Provide the [x, y] coordinate of the cell's center where the given text is located.  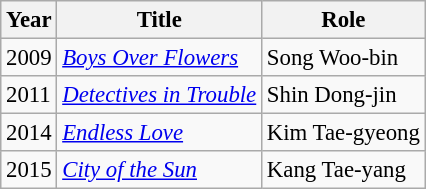
2009 [29, 58]
2011 [29, 95]
Shin Dong-jin [344, 95]
Song Woo-bin [344, 58]
Boys Over Flowers [160, 58]
Kang Tae-yang [344, 170]
Title [160, 20]
Detectives in Trouble [160, 95]
Endless Love [160, 133]
Role [344, 20]
Kim Tae-gyeong [344, 133]
City of the Sun [160, 170]
2015 [29, 170]
2014 [29, 133]
Year [29, 20]
